Output the [x, y] coordinate of the center of the cell containing the given text.  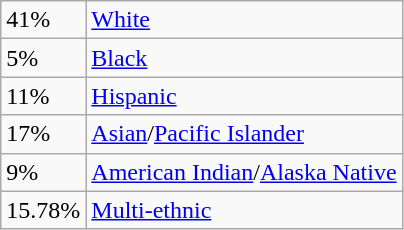
17% [44, 134]
Multi-ethnic [244, 210]
9% [44, 172]
5% [44, 58]
American Indian/Alaska Native [244, 172]
Black [244, 58]
41% [44, 20]
White [244, 20]
11% [44, 96]
15.78% [44, 210]
Asian/Pacific Islander [244, 134]
Hispanic [244, 96]
